Identify which cell holds the provided text, then report its [X, Y] central coordinate. 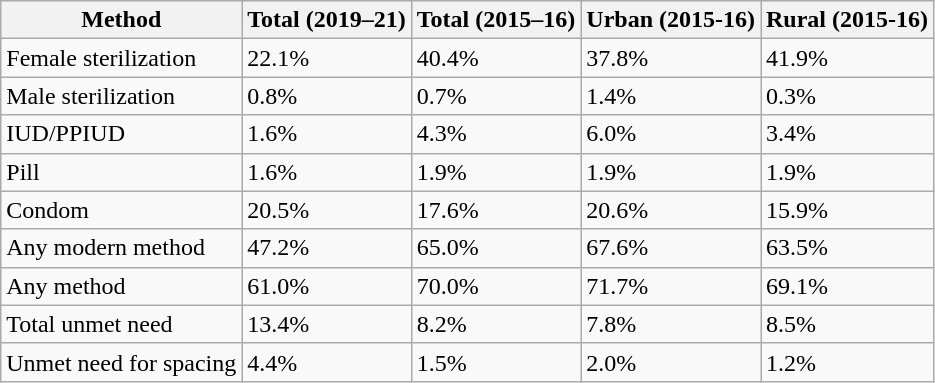
Female sterilization [122, 58]
Male sterilization [122, 96]
0.3% [846, 96]
20.6% [671, 210]
1.2% [846, 362]
17.6% [496, 210]
Unmet need for spacing [122, 362]
61.0% [327, 286]
4.3% [496, 134]
1.5% [496, 362]
Method [122, 20]
6.0% [671, 134]
7.8% [671, 324]
47.2% [327, 248]
4.4% [327, 362]
41.9% [846, 58]
Total (2015–16) [496, 20]
0.7% [496, 96]
Condom [122, 210]
22.1% [327, 58]
37.8% [671, 58]
Urban (2015-16) [671, 20]
Any method [122, 286]
Total unmet need [122, 324]
Total (2019–21) [327, 20]
0.8% [327, 96]
13.4% [327, 324]
63.5% [846, 248]
IUD/PPIUD [122, 134]
2.0% [671, 362]
1.4% [671, 96]
15.9% [846, 210]
8.2% [496, 324]
8.5% [846, 324]
71.7% [671, 286]
65.0% [496, 248]
40.4% [496, 58]
Pill [122, 172]
70.0% [496, 286]
Any modern method [122, 248]
20.5% [327, 210]
Rural (2015-16) [846, 20]
3.4% [846, 134]
69.1% [846, 286]
67.6% [671, 248]
